Return [X, Y] of the center of cell containing provided text 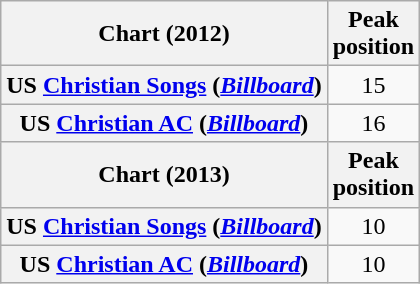
15 [373, 85]
Chart (2012) [164, 34]
16 [373, 123]
Chart (2013) [164, 174]
